Pinpoint the cell where the given text exists, returning its (X, Y) midpoint coordinate. 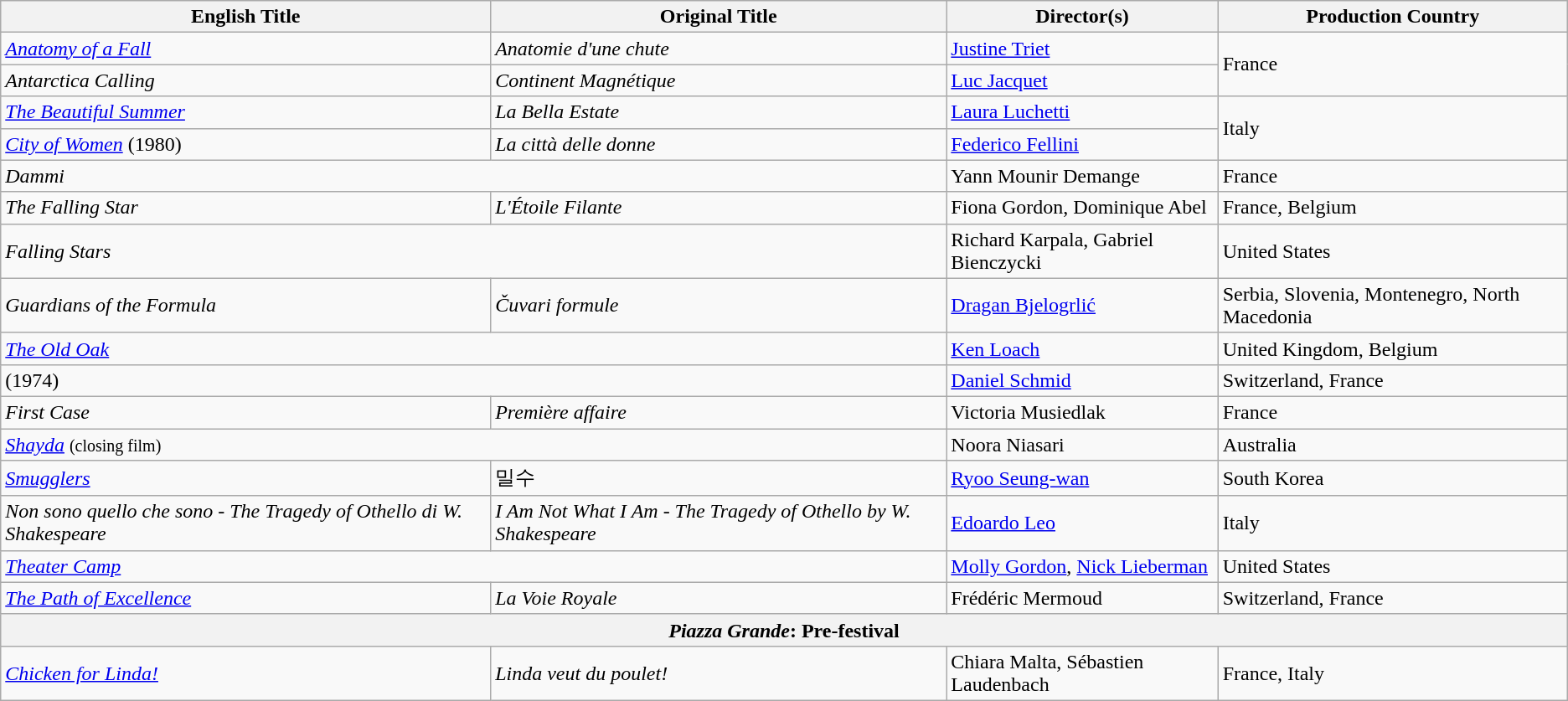
Noora Niasari (1082, 445)
United Kingdom, Belgium (1392, 348)
Ken Loach (1082, 348)
Čuvari formule (719, 305)
Non sono quello che sono - The Tragedy of Othello di W. Shakespeare (246, 523)
Daniel Schmid (1082, 380)
(1974) (474, 380)
Shayda (closing film) (474, 445)
Australia (1392, 445)
Antarctica Calling (246, 80)
Frédéric Mermoud (1082, 598)
Anatomie d'une chute (719, 49)
Smugglers (246, 479)
Theater Camp (474, 566)
City of Women (1980) (246, 144)
Serbia, Slovenia, Montenegro, North Macedonia (1392, 305)
Continent Magnétique (719, 80)
밀수 (719, 479)
Guardians of the Formula (246, 305)
First Case (246, 412)
Director(s) (1082, 17)
The Path of Excellence (246, 598)
Falling Stars (474, 251)
Yann Mounir Demange (1082, 176)
Federico Fellini (1082, 144)
Linda veut du poulet! (719, 673)
Fiona Gordon, Dominique Abel (1082, 208)
Dammi (474, 176)
I Am Not What I Am - The Tragedy of Othello by W. Shakespeare (719, 523)
France, Italy (1392, 673)
Richard Karpala, Gabriel Bienczycki (1082, 251)
L'Étoile Filante (719, 208)
Luc Jacquet (1082, 80)
Victoria Musiedlak (1082, 412)
Anatomy of a Fall (246, 49)
Dragan Bjelogrlić (1082, 305)
Chiara Malta, Sébastien Laudenbach (1082, 673)
Justine Triet (1082, 49)
La Voie Royale (719, 598)
Edoardo Leo (1082, 523)
La Bella Estate (719, 112)
Production Country (1392, 17)
Première affaire (719, 412)
La città delle donne (719, 144)
South Korea (1392, 479)
The Old Oak (474, 348)
English Title (246, 17)
Piazza Grande: Pre-festival (784, 630)
Molly Gordon, Nick Lieberman (1082, 566)
Chicken for Linda! (246, 673)
France, Belgium (1392, 208)
Laura Luchetti (1082, 112)
The Beautiful Summer (246, 112)
Original Title (719, 17)
The Falling Star (246, 208)
Ryoo Seung-wan (1082, 479)
